Capture the cell that displays the provided text and extract its [x, y] central coordinate. 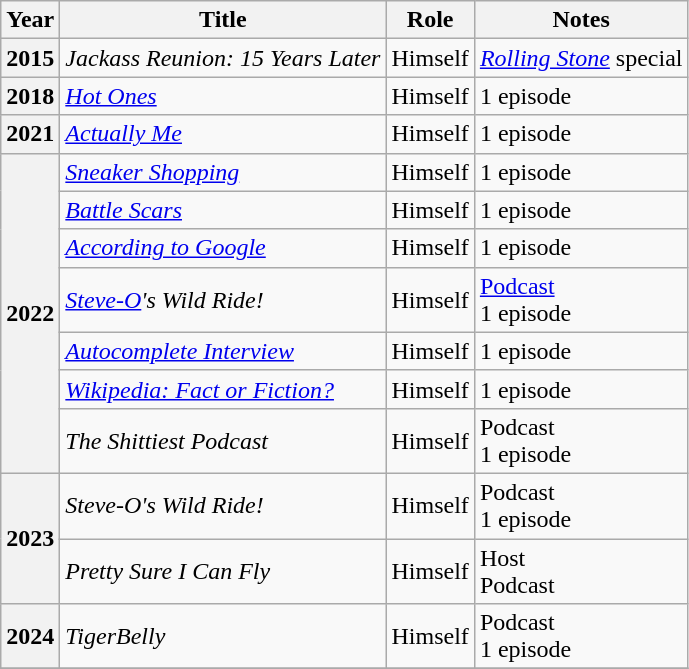
2021 [30, 134]
Wikipedia: Fact or Fiction? [223, 389]
Pretty Sure I Can Fly [223, 570]
Year [30, 20]
HostPodcast [581, 570]
Actually Me [223, 134]
2015 [30, 58]
TigerBelly [223, 636]
Title [223, 20]
The Shittiest Podcast [223, 440]
2018 [30, 96]
Jackass Reunion: 15 Years Later [223, 58]
Hot Ones [223, 96]
2023 [30, 538]
2022 [30, 313]
Autocomplete Interview [223, 351]
Notes [581, 20]
Battle Scars [223, 210]
According to Google [223, 248]
Role [430, 20]
Sneaker Shopping [223, 172]
Rolling Stone special [581, 58]
2024 [30, 636]
